Scan for the cell matching the given text and deliver its [x, y] coordinate at center. 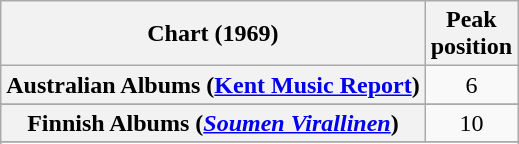
Australian Albums (Kent Music Report) [213, 85]
10 [471, 123]
Peakposition [471, 34]
Chart (1969) [213, 34]
Finnish Albums (Soumen Virallinen) [213, 123]
6 [471, 85]
